Extract the [X, Y] coordinate from the center of the cell holding the provided text.  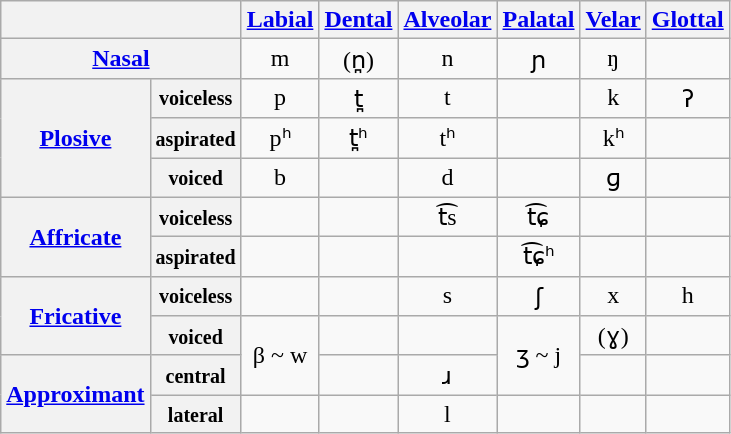
Affricate [76, 236]
d [448, 178]
x [613, 296]
pʰ [280, 138]
ʒ ~ j [538, 356]
t͡s [448, 217]
Alveolar [448, 20]
l [448, 414]
Nasal [121, 59]
ɹ [448, 375]
Plosive [76, 138]
t̪ [358, 98]
Dental [358, 20]
lateral [196, 414]
k [613, 98]
ɡ [613, 178]
ʔ [688, 98]
kʰ [613, 138]
Velar [613, 20]
Approximant [76, 394]
b [280, 178]
ŋ [613, 59]
(ɣ) [613, 336]
t͡ɕʰ [538, 257]
central [196, 375]
t͡ɕ [538, 217]
t̪ʰ [358, 138]
t [448, 98]
ɲ [538, 59]
Labial [280, 20]
β ~ w [280, 356]
Fricative [76, 316]
h [688, 296]
s [448, 296]
Palatal [538, 20]
Glottal [688, 20]
ʃ [538, 296]
m [280, 59]
p [280, 98]
n [448, 59]
(n̪) [358, 59]
tʰ [448, 138]
